Extract the [x, y] coordinate from the center of the cell holding the provided text.  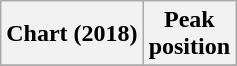
Chart (2018) [72, 34]
Peakposition [189, 34]
